Return the (x, y) coordinate for the center point of the cell that contains the specified text.  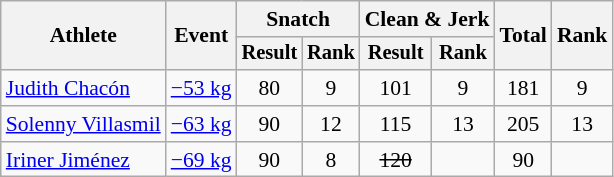
Snatch (298, 19)
−53 kg (202, 88)
Judith Chacón (84, 88)
Athlete (84, 36)
181 (524, 88)
Event (202, 36)
−63 kg (202, 124)
115 (396, 124)
80 (270, 88)
Solenny Villasmil (84, 124)
12 (331, 124)
Total (524, 36)
Clean & Jerk (428, 19)
205 (524, 124)
101 (396, 88)
90 (270, 124)
